For the text-containing cell, return its midpoint in [X, Y] coordinate format. 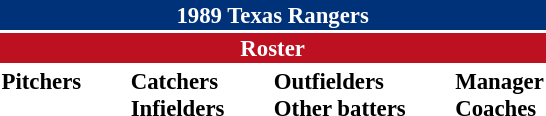
1989 Texas Rangers [272, 15]
Roster [272, 48]
